Determine the (x, y) coordinate at the center of the cell enclosing the given text.  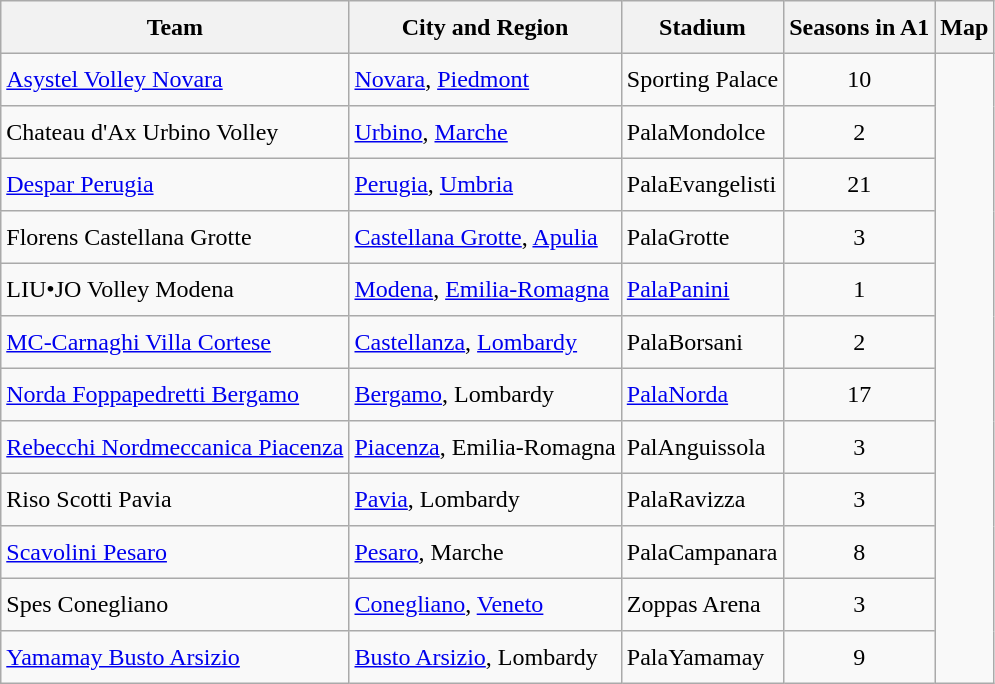
1 (860, 289)
Asystel Volley Novara (175, 79)
Busto Arsizio, Lombardy (485, 657)
Team (175, 27)
10 (860, 79)
LIU•JO Volley Modena (175, 289)
PalaGrotte (702, 237)
Stadium (702, 27)
21 (860, 184)
Zoppas Arena (702, 604)
Seasons in A1 (860, 27)
Perugia, Umbria (485, 184)
PalaYamamay (702, 657)
Norda Foppapedretti Bergamo (175, 394)
Chateau d'Ax Urbino Volley (175, 132)
Sporting Palace (702, 79)
Castellana Grotte, Apulia (485, 237)
9 (860, 657)
8 (860, 552)
Pavia, Lombardy (485, 499)
Riso Scotti Pavia (175, 499)
Map (964, 27)
Rebecchi Nordmeccanica Piacenza (175, 447)
PalaBorsani (702, 342)
MC-Carnaghi Villa Cortese (175, 342)
Conegliano, Veneto (485, 604)
City and Region (485, 27)
Despar Perugia (175, 184)
Scavolini Pesaro (175, 552)
Novara, Piedmont (485, 79)
Yamamay Busto Arsizio (175, 657)
PalAnguissola (702, 447)
Florens Castellana Grotte (175, 237)
PalaNorda (702, 394)
Castellanza, Lombardy (485, 342)
Modena, Emilia-Romagna (485, 289)
Pesaro, Marche (485, 552)
Urbino, Marche (485, 132)
17 (860, 394)
PalaRavizza (702, 499)
Piacenza, Emilia-Romagna (485, 447)
PalaCampanara (702, 552)
PalaEvangelisti (702, 184)
Bergamo, Lombardy (485, 394)
PalaMondolce (702, 132)
PalaPanini (702, 289)
Spes Conegliano (175, 604)
